Search for the cell housing the specified text and yield its [x, y] center coordinate. 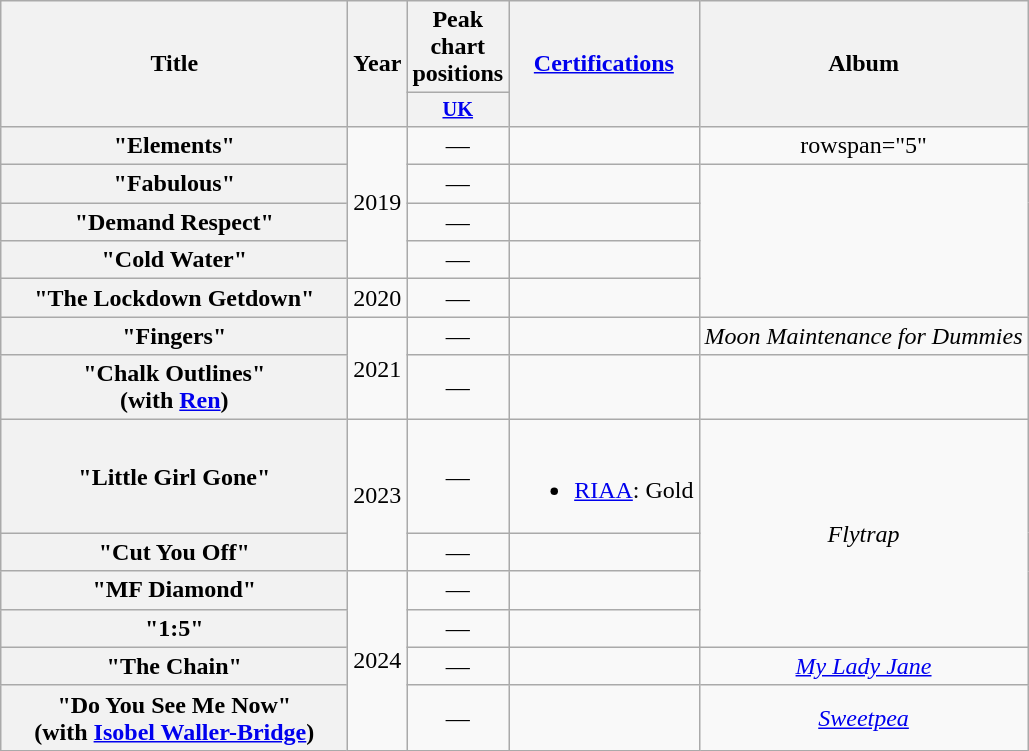
2024 [378, 660]
UK [458, 110]
Title [174, 64]
Year [378, 64]
"Fingers" [174, 336]
Moon Maintenance for Dummies [864, 336]
"Elements" [174, 145]
RIAA: Gold [604, 476]
"The Chain" [174, 666]
"The Lockdown Getdown" [174, 298]
"Fabulous" [174, 184]
Sweetpea [864, 718]
"Do You See Me Now"(with Isobel Waller-Bridge) [174, 718]
Album [864, 64]
"Cut You Off" [174, 552]
2021 [378, 368]
2020 [378, 298]
My Lady Jane [864, 666]
2019 [378, 202]
Certifications [604, 64]
"Demand Respect" [174, 222]
"MF Diamond" [174, 590]
Flytrap [864, 534]
"1:5" [174, 628]
"Cold Water" [174, 260]
"Little Girl Gone" [174, 476]
rowspan="5" [864, 145]
2023 [378, 496]
"Chalk Outlines"(with Ren) [174, 388]
Peak chart positions [458, 47]
